Find where the given text appears and provide that cell's center as [x, y] coordinate. 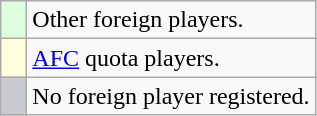
No foreign player registered. [171, 96]
Other foreign players. [171, 20]
AFC quota players. [171, 58]
